Scan for the cell matching the given text and deliver its [X, Y] coordinate at center. 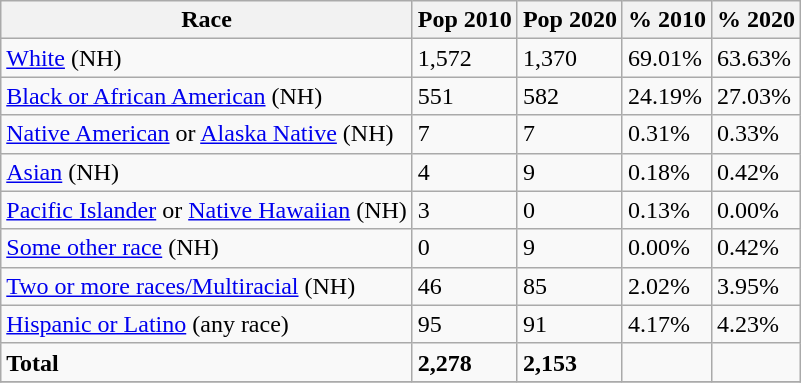
69.01% [666, 58]
4 [464, 172]
Some other race (NH) [207, 248]
Pop 2020 [570, 20]
0.31% [666, 134]
Two or more races/Multiracial (NH) [207, 286]
3.95% [756, 286]
0.33% [756, 134]
24.19% [666, 96]
85 [570, 286]
Asian (NH) [207, 172]
% 2020 [756, 20]
Native American or Alaska Native (NH) [207, 134]
4.23% [756, 324]
Pop 2010 [464, 20]
582 [570, 96]
91 [570, 324]
63.63% [756, 58]
2,278 [464, 362]
Black or African American (NH) [207, 96]
0.18% [666, 172]
% 2010 [666, 20]
Race [207, 20]
27.03% [756, 96]
1,370 [570, 58]
1,572 [464, 58]
Total [207, 362]
White (NH) [207, 58]
0.13% [666, 210]
46 [464, 286]
Hispanic or Latino (any race) [207, 324]
2.02% [666, 286]
3 [464, 210]
2,153 [570, 362]
95 [464, 324]
Pacific Islander or Native Hawaiian (NH) [207, 210]
551 [464, 96]
4.17% [666, 324]
